Extract the (X, Y) coordinate from the center of the cell holding the provided text.  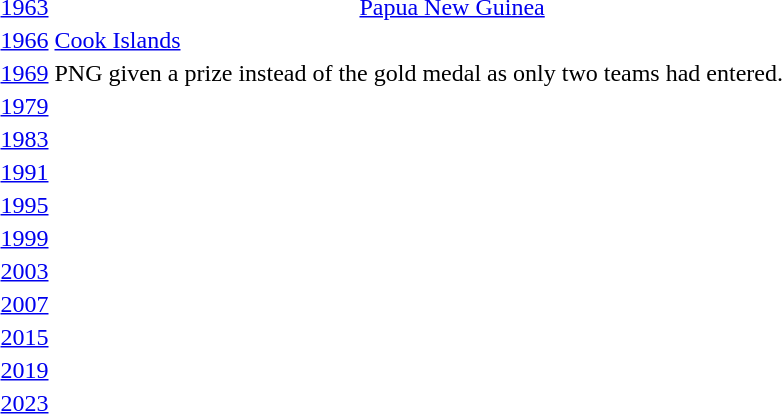
Cook Islands (199, 40)
